Return the (X, Y) coordinate for the center point of the cell that contains the specified text.  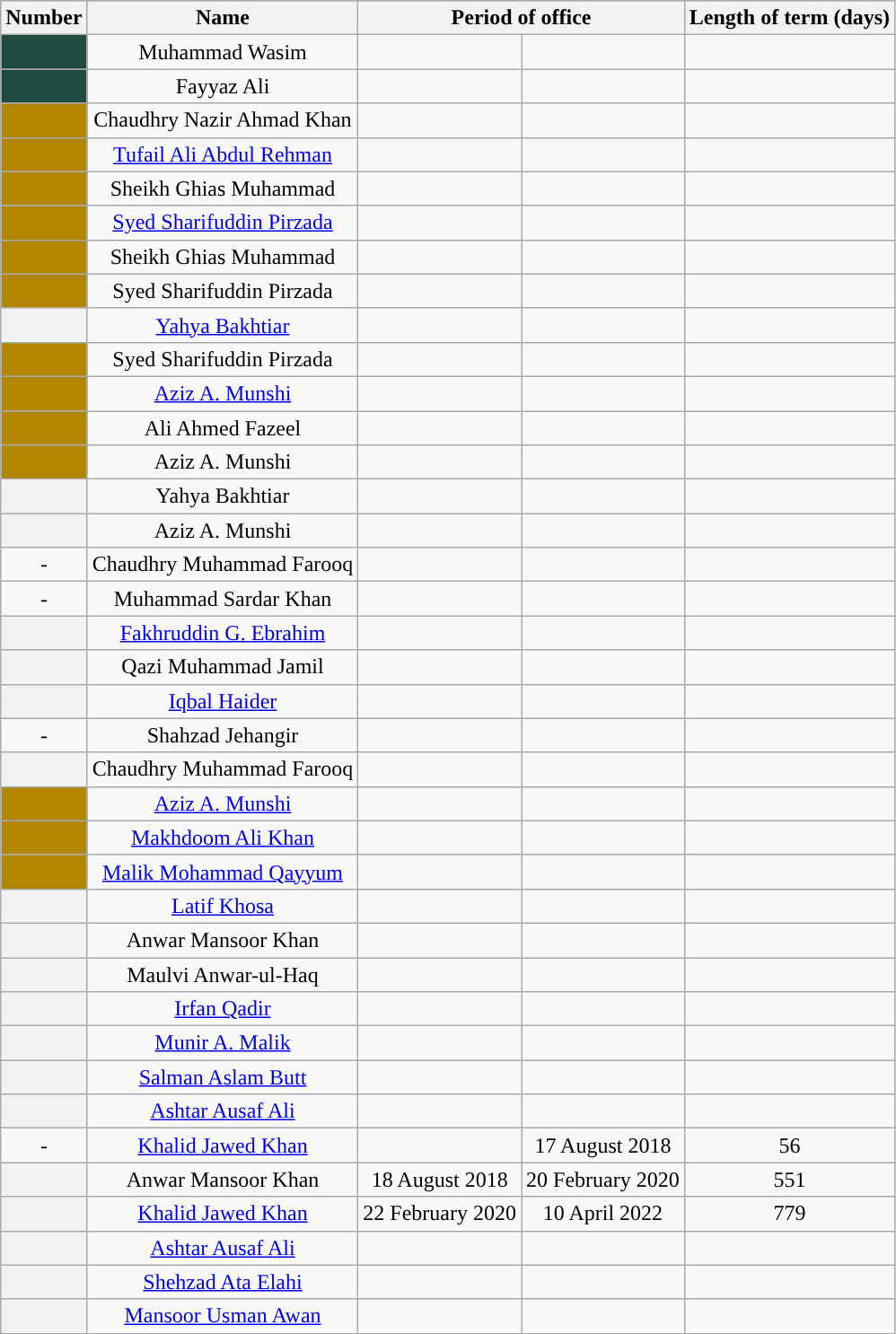
Qazi Muhammad Jamil (223, 667)
22 February 2020 (440, 1214)
Ali Ahmed Fazeel (223, 428)
551 (789, 1180)
Irfan Qadir (223, 1009)
Muhammad Sardar Khan (223, 599)
Period of office (521, 18)
Fakhruddin G. Ebrahim (223, 633)
Chaudhry Nazir Ahmad Khan (223, 120)
Munir A. Malik (223, 1043)
10 April 2022 (603, 1214)
Makhdoom Ali Khan (223, 838)
Shahzad Jehangir (223, 735)
Maulvi Anwar-ul-Haq (223, 974)
Mansoor Usman Awan (223, 1316)
Malik Mohammad Qayyum (223, 872)
Fayyaz Ali (223, 86)
Salman Aslam Butt (223, 1077)
Tufail Ali Abdul Rehman (223, 154)
18 August 2018 (440, 1180)
56 (789, 1145)
Muhammad Wasim (223, 52)
779 (789, 1214)
Shehzad Ata Elahi (223, 1282)
17 August 2018 (603, 1145)
Iqbal Haider (223, 701)
Latif Khosa (223, 906)
Length of term (days) (789, 18)
Name (223, 18)
Number (44, 18)
20 February 2020 (603, 1180)
